Capture the cell that displays the provided text and extract its (X, Y) central coordinate. 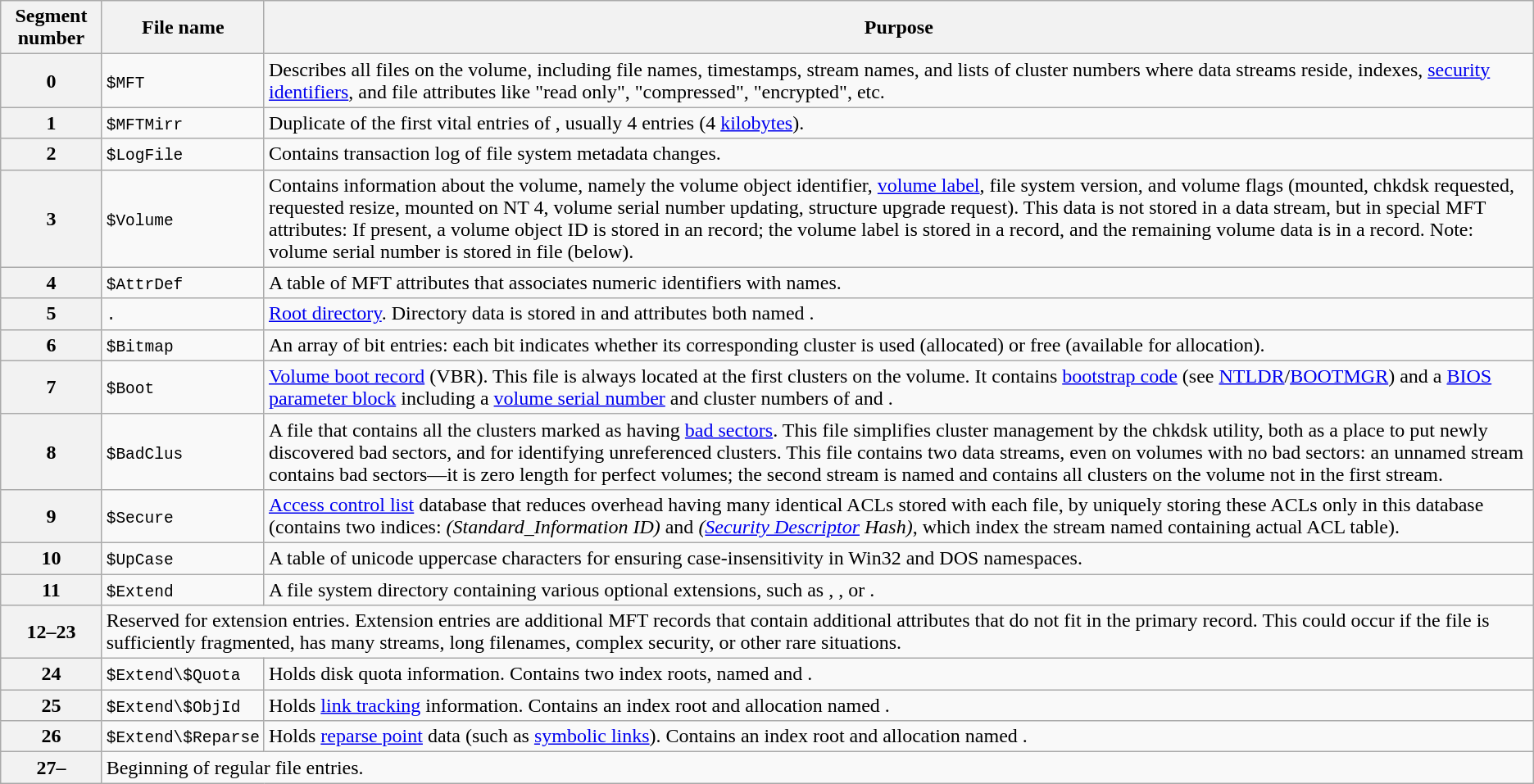
7 (51, 387)
$Extend\$ObjId (183, 705)
25 (51, 705)
1 (51, 123)
$UpCase (183, 558)
$Bitmap (183, 345)
$MFTMirr (183, 123)
An array of bit entries: each bit indicates whether its corresponding cluster is used (allocated) or free (available for allocation). (898, 345)
24 (51, 674)
2 (51, 154)
9 (51, 516)
Holds disk quota information. Contains two index roots, named and . (898, 674)
$Volume (183, 218)
0 (51, 80)
11 (51, 589)
6 (51, 345)
$Secure (183, 516)
$BadClus (183, 451)
Contains transaction log of file system metadata changes. (898, 154)
A table of MFT attributes that associates numeric identifiers with names. (898, 283)
$Boot (183, 387)
$AttrDef (183, 283)
$Extend\$Quota (183, 674)
4 (51, 283)
. (183, 314)
$LogFile (183, 154)
Segment number (51, 28)
A file system directory containing various optional extensions, such as , , or . (898, 589)
12–23 (51, 632)
26 (51, 736)
10 (51, 558)
Holds reparse point data (such as symbolic links). Contains an index root and allocation named . (898, 736)
Duplicate of the first vital entries of , usually 4 entries (4 kilobytes). (898, 123)
3 (51, 218)
Purpose (898, 28)
$MFT (183, 80)
27– (51, 768)
$Extend\$Reparse (183, 736)
8 (51, 451)
File name (183, 28)
A table of unicode uppercase characters for ensuring case-insensitivity in Win32 and DOS namespaces. (898, 558)
5 (51, 314)
Root directory. Directory data is stored in and attributes both named . (898, 314)
$Extend (183, 589)
Beginning of regular file entries. (818, 768)
Holds link tracking information. Contains an index root and allocation named . (898, 705)
